Find where the given text appears and provide that cell's center as (x, y) coordinate. 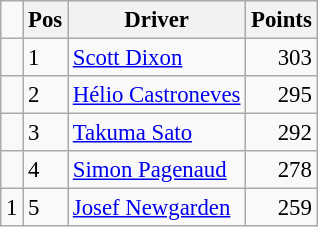
2 (46, 95)
4 (46, 170)
303 (282, 58)
3 (46, 133)
Scott Dixon (157, 58)
5 (46, 208)
Takuma Sato (157, 133)
Hélio Castroneves (157, 95)
292 (282, 133)
Simon Pagenaud (157, 170)
Josef Newgarden (157, 208)
Driver (157, 20)
259 (282, 208)
295 (282, 95)
Points (282, 20)
Pos (46, 20)
278 (282, 170)
